For the text-containing cell, return its midpoint in [x, y] coordinate format. 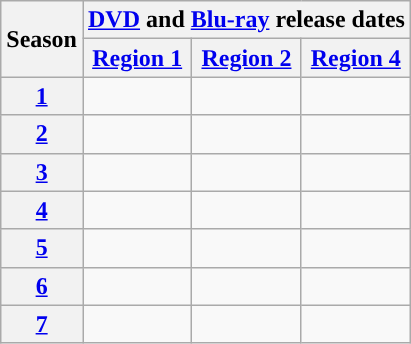
Region 1 [136, 58]
7 [42, 324]
6 [42, 286]
1 [42, 96]
Region 2 [246, 58]
5 [42, 248]
Region 4 [356, 58]
3 [42, 172]
2 [42, 134]
Season [42, 39]
DVD and Blu-ray release dates [246, 20]
4 [42, 210]
